For the text-containing cell, return its midpoint in (X, Y) coordinate format. 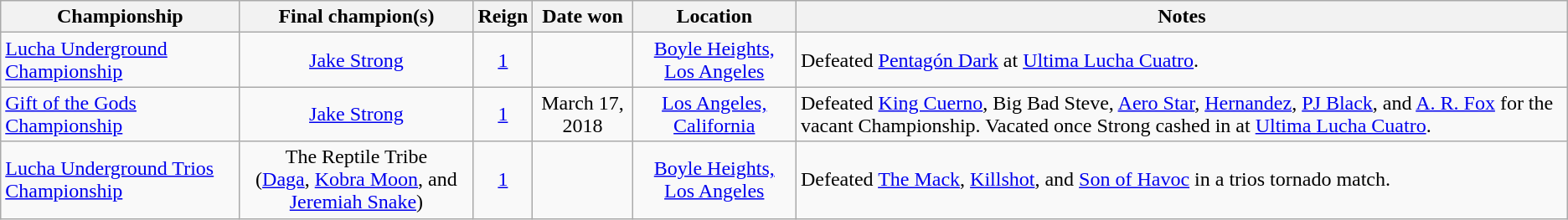
Date won (583, 17)
Notes (1181, 17)
March 17, 2018 (583, 114)
Defeated Pentagón Dark at Ultima Lucha Cuatro. (1181, 60)
Gift of the Gods Championship (121, 114)
Lucha Underground Trios Championship (121, 180)
The Reptile Tribe(Daga, Kobra Moon, and Jeremiah Snake) (357, 180)
Defeated The Mack, Killshot, and Son of Havoc in a trios tornado match. (1181, 180)
Reign (503, 17)
Location (714, 17)
Lucha Underground Championship (121, 60)
Championship (121, 17)
Final champion(s) (357, 17)
Los Angeles, California (714, 114)
